Pinpoint the cell where the given text exists, returning its (X, Y) midpoint coordinate. 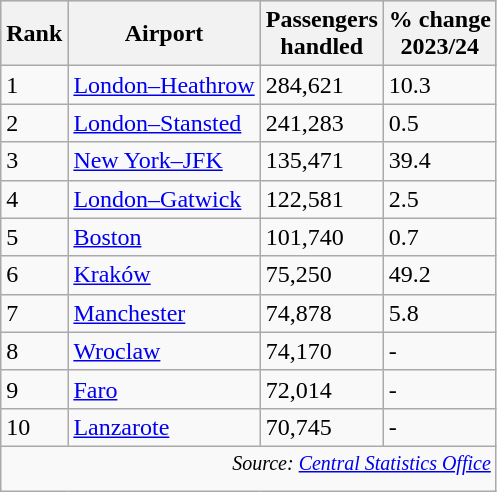
6 (34, 275)
0.5 (440, 123)
241,283 (322, 123)
Faro (164, 389)
London–Gatwick (164, 199)
3 (34, 161)
8 (34, 351)
2 (34, 123)
70,745 (322, 427)
135,471 (322, 161)
Source: Central Statistics Office (249, 468)
Kraków (164, 275)
London–Heathrow (164, 85)
74,170 (322, 351)
74,878 (322, 313)
75,250 (322, 275)
2.5 (440, 199)
5 (34, 237)
London–Stansted (164, 123)
Rank (34, 34)
% change 2023/24 (440, 34)
9 (34, 389)
New York–JFK (164, 161)
39.4 (440, 161)
Passengers handled (322, 34)
7 (34, 313)
122,581 (322, 199)
101,740 (322, 237)
284,621 (322, 85)
Lanzarote (164, 427)
Boston (164, 237)
Wroclaw (164, 351)
1 (34, 85)
10.3 (440, 85)
72,014 (322, 389)
Manchester (164, 313)
4 (34, 199)
Airport (164, 34)
49.2 (440, 275)
10 (34, 427)
0.7 (440, 237)
5.8 (440, 313)
